Locate the cell with the specified text and output its [X, Y] center coordinate. 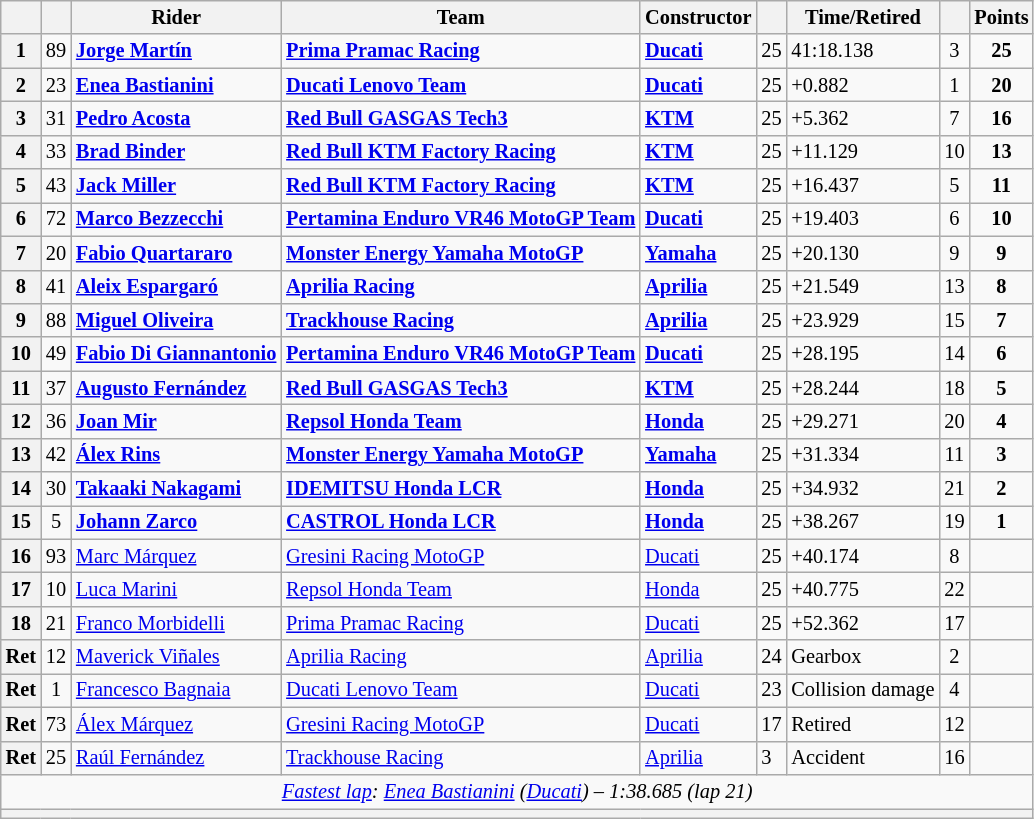
41 [56, 287]
+40.775 [862, 589]
42 [56, 455]
Jack Miller [176, 186]
+11.129 [862, 152]
Fastest lap: Enea Bastianini (Ducati) – 1:38.685 (lap 21) [518, 791]
+21.549 [862, 287]
41:18.138 [862, 51]
+20.130 [862, 253]
Luca Marini [176, 589]
CASTROL Honda LCR [460, 522]
+28.244 [862, 388]
24 [771, 657]
Fabio Quartararo [176, 253]
Takaaki Nakagami [176, 489]
36 [56, 421]
Maverick Viñales [176, 657]
Álex Rins [176, 455]
+40.174 [862, 556]
+31.334 [862, 455]
Marco Bezzecchi [176, 219]
+23.929 [862, 320]
Augusto Fernández [176, 388]
Aleix Espargaró [176, 287]
+5.362 [862, 118]
93 [56, 556]
Álex Márquez [176, 724]
+29.271 [862, 421]
Points [1001, 17]
31 [56, 118]
Miguel Oliveira [176, 320]
Raúl Fernández [176, 758]
89 [56, 51]
72 [56, 219]
Pedro Acosta [176, 118]
43 [56, 186]
Collision damage [862, 690]
Francesco Bagnaia [176, 690]
Accident [862, 758]
19 [954, 522]
Enea Bastianini [176, 85]
+16.437 [862, 186]
88 [56, 320]
Johann Zarco [176, 522]
22 [954, 589]
Constructor [698, 17]
Fabio Di Giannantonio [176, 354]
33 [56, 152]
Retired [862, 724]
+38.267 [862, 522]
Marc Márquez [176, 556]
Joan Mir [176, 421]
IDEMITSU Honda LCR [460, 489]
+28.195 [862, 354]
Jorge Martín [176, 51]
37 [56, 388]
Team [460, 17]
Brad Binder [176, 152]
Time/Retired [862, 17]
30 [56, 489]
49 [56, 354]
Rider [176, 17]
73 [56, 724]
+34.932 [862, 489]
+52.362 [862, 623]
Gearbox [862, 657]
+19.403 [862, 219]
+0.882 [862, 85]
Franco Morbidelli [176, 623]
